Detect which cell encompasses the target text, then output its [x, y] center coordinate. 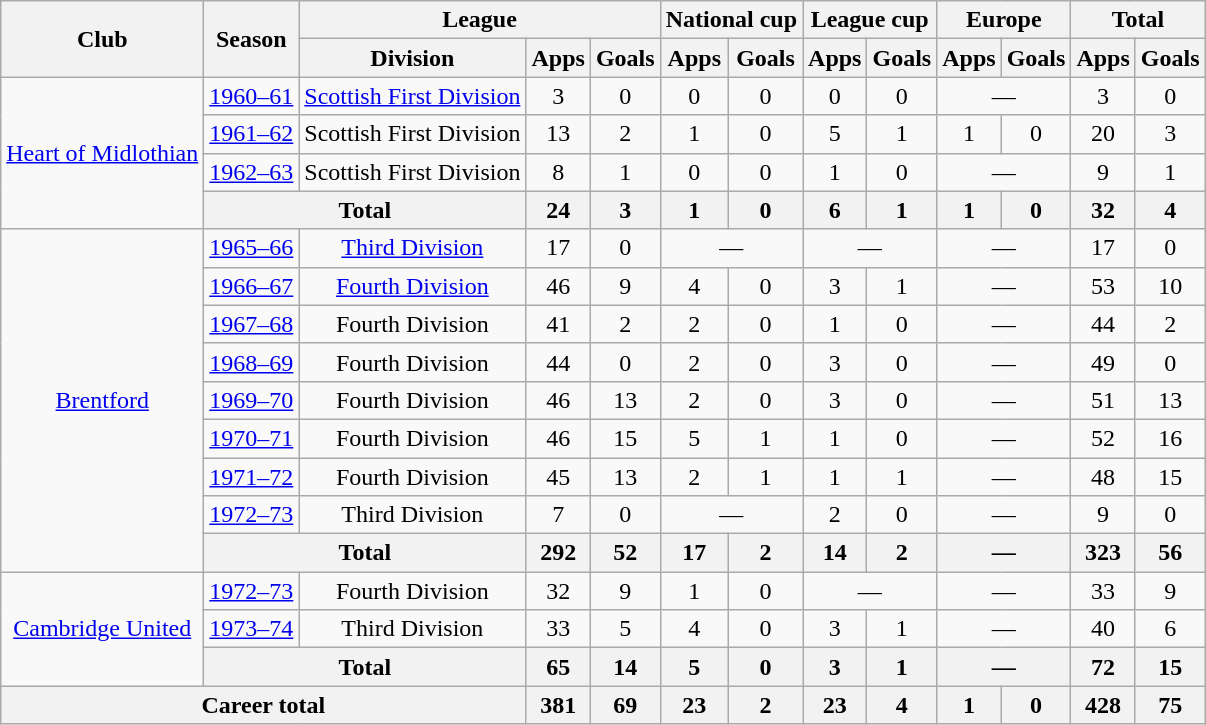
Brentford [102, 400]
16 [1170, 438]
Division [412, 58]
1968–69 [252, 362]
Heart of Midlothian [102, 153]
75 [1170, 705]
53 [1103, 286]
10 [1170, 286]
1967–68 [252, 324]
69 [625, 705]
1961–62 [252, 134]
381 [558, 705]
8 [558, 172]
65 [558, 667]
40 [1103, 629]
1971–72 [252, 477]
49 [1103, 362]
45 [558, 477]
1973–74 [252, 629]
72 [1103, 667]
56 [1170, 553]
51 [1103, 400]
428 [1103, 705]
Career total [264, 705]
Cambridge United [102, 629]
20 [1103, 134]
National cup [731, 20]
Europe [1004, 20]
1966–67 [252, 286]
League [480, 20]
323 [1103, 553]
292 [558, 553]
1960–61 [252, 96]
1965–66 [252, 248]
41 [558, 324]
Season [252, 39]
24 [558, 210]
Club [102, 39]
1962–63 [252, 172]
1970–71 [252, 438]
7 [558, 515]
48 [1103, 477]
League cup [870, 20]
1969–70 [252, 400]
